Capture the cell that displays the provided text and extract its [x, y] central coordinate. 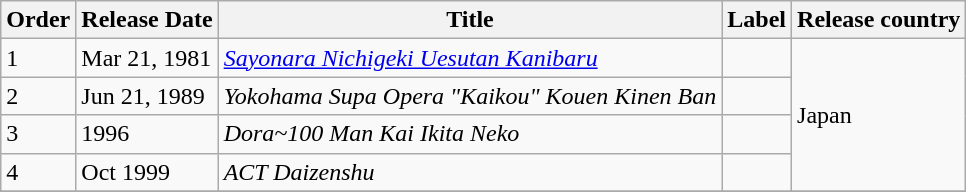
Yokohama Supa Opera "Kaikou" Kouen Kinen Ban [470, 96]
1 [38, 58]
3 [38, 134]
Japan [879, 115]
ACT Daizenshu [470, 172]
2 [38, 96]
Order [38, 20]
Sayonara Nichigeki Uesutan Kanibaru [470, 58]
Title [470, 20]
Mar 21, 1981 [147, 58]
4 [38, 172]
Oct 1999 [147, 172]
Jun 21, 1989 [147, 96]
Release country [879, 20]
Release Date [147, 20]
1996 [147, 134]
Dora~100 Man Kai Ikita Neko [470, 134]
Label [757, 20]
